Find where the given text appears and provide that cell's center as (X, Y) coordinate. 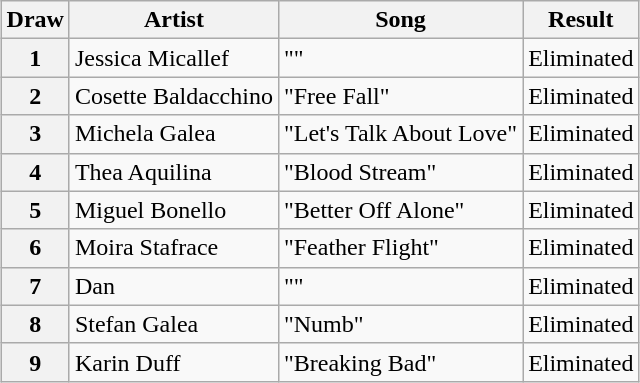
Song (400, 20)
7 (35, 286)
"Feather Flight" (400, 248)
3 (35, 134)
Dan (174, 286)
Moira Stafrace (174, 248)
Michela Galea (174, 134)
"Numb" (400, 324)
9 (35, 362)
Thea Aquilina (174, 172)
Stefan Galea (174, 324)
Draw (35, 20)
Cosette Baldacchino (174, 96)
"Free Fall" (400, 96)
Jessica Micallef (174, 58)
"Blood Stream" (400, 172)
"Better Off Alone" (400, 210)
6 (35, 248)
8 (35, 324)
Miguel Bonello (174, 210)
Karin Duff (174, 362)
"Breaking Bad" (400, 362)
2 (35, 96)
1 (35, 58)
5 (35, 210)
4 (35, 172)
Artist (174, 20)
"Let's Talk About Love" (400, 134)
Result (581, 20)
